Find where the given text appears and provide that cell's center as [x, y] coordinate. 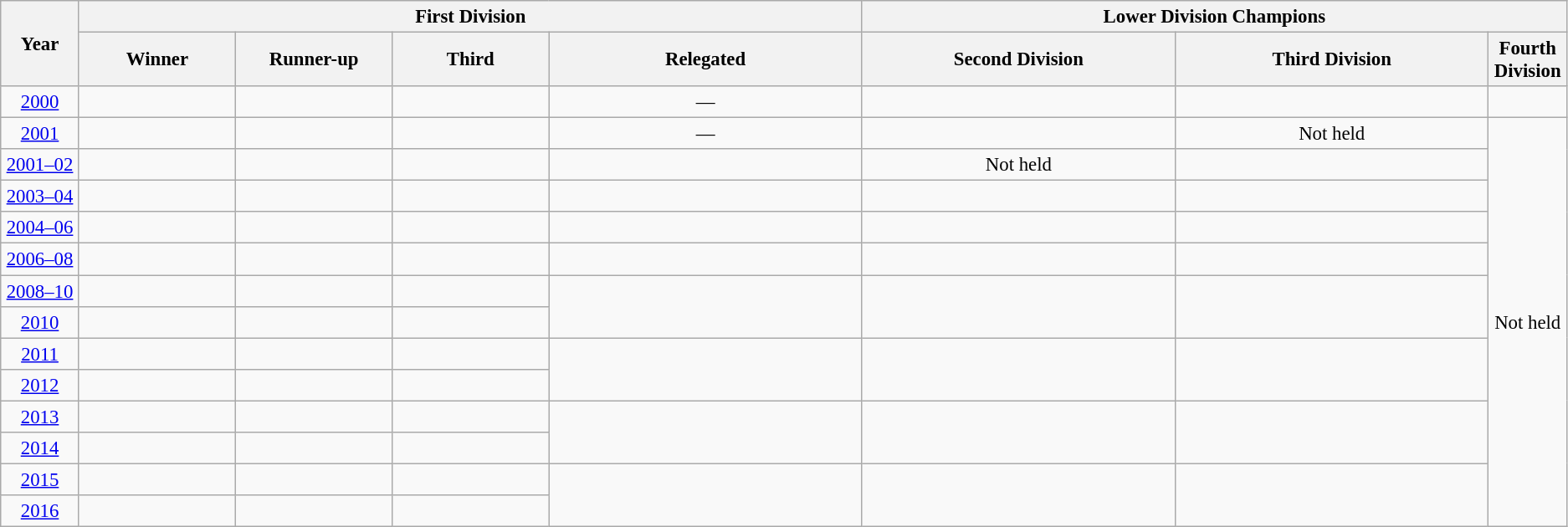
2011 [40, 354]
2008–10 [40, 291]
Relegated [705, 60]
2004–06 [40, 228]
2015 [40, 479]
Year [40, 43]
Winner [157, 60]
2003–04 [40, 197]
First Division [470, 17]
2001 [40, 134]
2016 [40, 511]
2012 [40, 385]
2000 [40, 102]
Second Division [1018, 60]
2014 [40, 448]
2001–02 [40, 165]
Fourth Division [1528, 60]
Runner-up [315, 60]
2013 [40, 417]
Third [470, 60]
Lower Division Champions [1214, 17]
Third Division [1332, 60]
2010 [40, 322]
2006–08 [40, 259]
